Determine the [X, Y] coordinate at the center of the cell enclosing the given text.  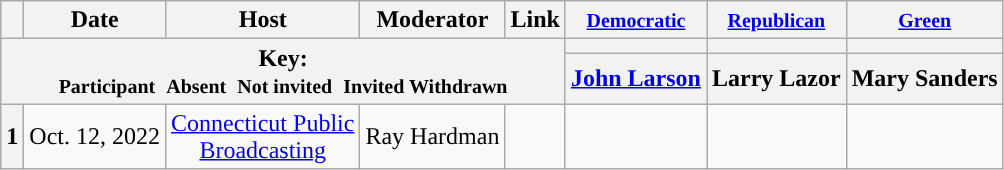
Key: Participant Absent Not invited Invited Withdrawn [284, 72]
Connecticut PublicBroadcasting [263, 136]
Mary Sanders [924, 78]
Republican [776, 20]
Oct. 12, 2022 [95, 136]
Democratic [636, 20]
Link [535, 20]
John Larson [636, 78]
Green [924, 20]
1 [12, 136]
Date [95, 20]
Ray Hardman [432, 136]
Host [263, 20]
Larry Lazor [776, 78]
Moderator [432, 20]
